Capture the cell that displays the provided text and extract its (X, Y) central coordinate. 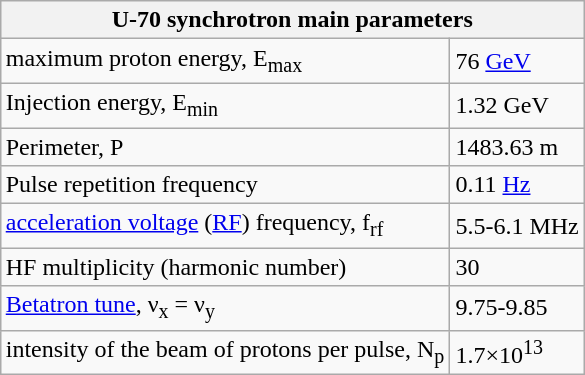
76 GeV (517, 61)
HF multiplicity (harmonic number) (225, 267)
9.75-9.85 (517, 308)
acceleration voltage (RF) frequency, frf (225, 226)
0.11 Hz (517, 185)
Injection energy, Emin (225, 105)
Perimeter, P (225, 147)
5.5-6.1 MHz (517, 226)
1.32 GeV (517, 105)
Betatron tune, νx = νy (225, 308)
1483.63 m (517, 147)
maximum proton energy, Emax (225, 61)
intensity of the beam of protons per pulse, Np (225, 352)
30 (517, 267)
Pulse repetition frequency (225, 185)
U-70 synchrotron main parameters (292, 20)
1.7×1013 (517, 352)
